Capture the cell that displays the provided text and extract its [x, y] central coordinate. 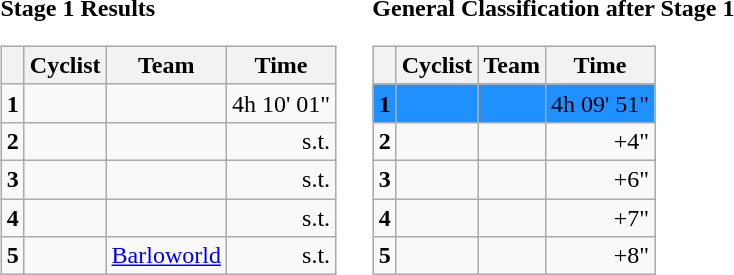
Barloworld [166, 256]
4h 09' 51" [600, 103]
+8" [600, 256]
4h 10' 01" [280, 103]
+4" [600, 141]
+6" [600, 179]
+7" [600, 217]
